Search for the cell housing the specified text and yield its (x, y) center coordinate. 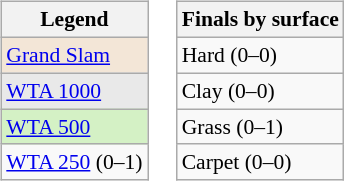
Finals by surface (260, 20)
Grand Slam (74, 55)
WTA 500 (74, 127)
Legend (74, 20)
Clay (0–0) (260, 91)
WTA 250 (0–1) (74, 162)
Grass (0–1) (260, 127)
WTA 1000 (74, 91)
Carpet (0–0) (260, 162)
Hard (0–0) (260, 55)
